Provide the [x, y] coordinate of the cell's center where the given text is located.  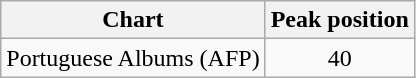
Chart [133, 20]
Portuguese Albums (AFP) [133, 58]
40 [340, 58]
Peak position [340, 20]
